Return [x, y] of the center of cell containing provided text 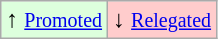
↑ Promoted [54, 20]
↓ Relegated [162, 20]
